Search for the cell housing the specified text and yield its [x, y] center coordinate. 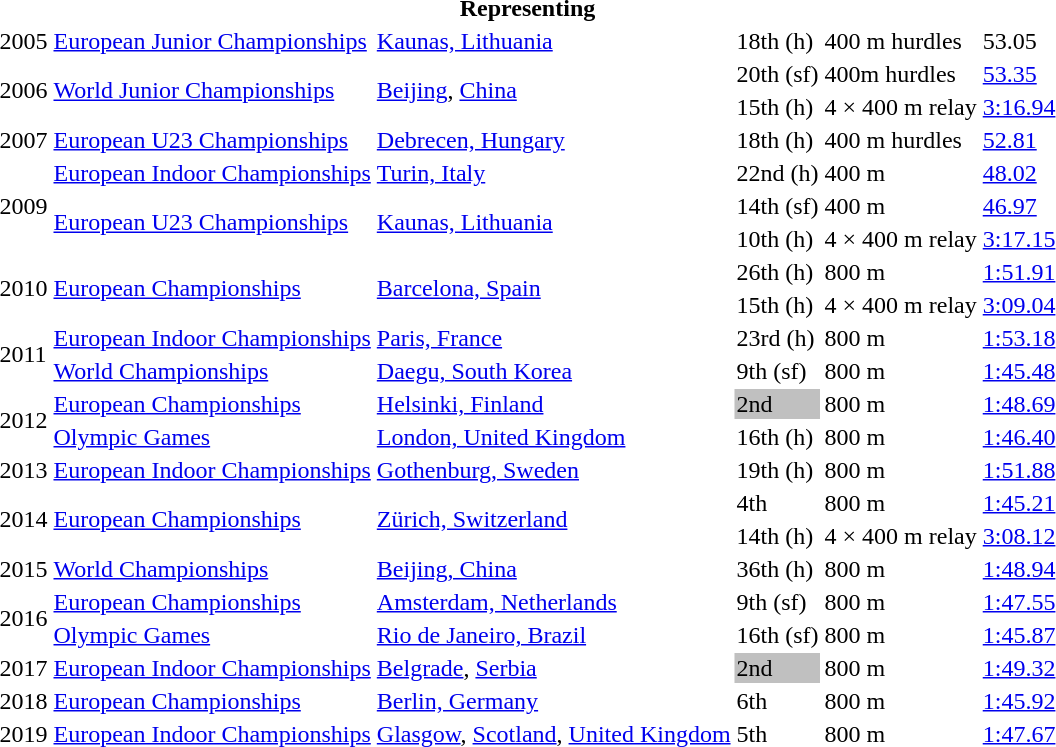
16th (sf) [778, 635]
Barcelona, Spain [554, 288]
14th (sf) [778, 206]
23rd (h) [778, 338]
14th (h) [778, 536]
26th (h) [778, 272]
400m hurdles [900, 74]
19th (h) [778, 470]
16th (h) [778, 437]
Turin, Italy [554, 173]
Belgrade, Serbia [554, 668]
22nd (h) [778, 173]
Berlin, Germany [554, 701]
Paris, France [554, 338]
4th [778, 503]
6th [778, 701]
36th (h) [778, 569]
Daegu, South Korea [554, 371]
London, United Kingdom [554, 437]
Helsinki, Finland [554, 404]
Amsterdam, Netherlands [554, 602]
European Junior Championships [212, 41]
Gothenburg, Sweden [554, 470]
World Junior Championships [212, 90]
20th (sf) [778, 74]
Debrecen, Hungary [554, 140]
10th (h) [778, 239]
Rio de Janeiro, Brazil [554, 635]
Zürich, Switzerland [554, 520]
